From the cell containing the given text, extract its center point as [X, Y] coordinate. 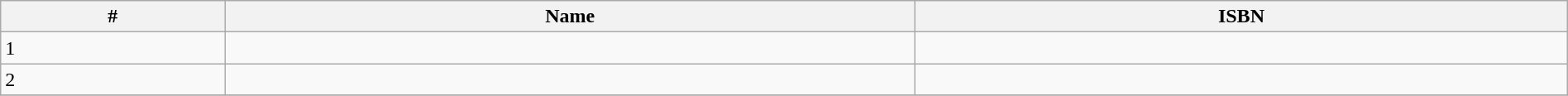
1 [112, 48]
# [112, 17]
Name [571, 17]
ISBN [1242, 17]
2 [112, 79]
